Return (X, Y) of the center of cell containing provided text 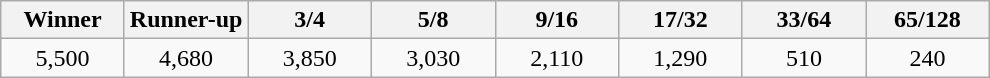
Runner-up (186, 20)
3/4 (310, 20)
Winner (63, 20)
65/128 (928, 20)
240 (928, 58)
9/16 (557, 20)
2,110 (557, 58)
5/8 (433, 20)
3,850 (310, 58)
33/64 (804, 20)
3,030 (433, 58)
1,290 (681, 58)
17/32 (681, 20)
5,500 (63, 58)
510 (804, 58)
4,680 (186, 58)
